Pinpoint the cell where the given text exists, returning its [x, y] midpoint coordinate. 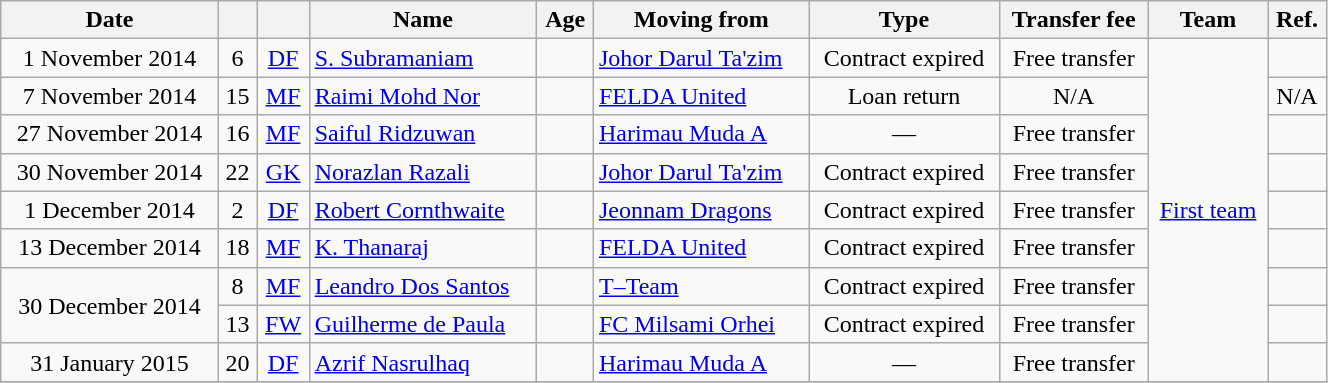
FC Milsami Orhei [700, 324]
Type [904, 20]
FW [283, 324]
18 [238, 248]
Leandro Dos Santos [423, 286]
Raimi Mohd Nor [423, 96]
Loan return [904, 96]
15 [238, 96]
Age [566, 20]
Guilherme de Paula [423, 324]
Team [1208, 20]
22 [238, 172]
Transfer fee [1074, 20]
K. Thanaraj [423, 248]
Date [110, 20]
13 [238, 324]
20 [238, 362]
13 December 2014 [110, 248]
30 November 2014 [110, 172]
S. Subramaniam [423, 58]
Jeonnam Dragons [700, 210]
16 [238, 134]
Norazlan Razali [423, 172]
1 November 2014 [110, 58]
8 [238, 286]
27 November 2014 [110, 134]
Saiful Ridzuwan [423, 134]
Robert Cornthwaite [423, 210]
2 [238, 210]
T–Team [700, 286]
6 [238, 58]
7 November 2014 [110, 96]
Name [423, 20]
31 January 2015 [110, 362]
Moving from [700, 20]
First team [1208, 210]
Azrif Nasrulhaq [423, 362]
Ref. [1298, 20]
GK [283, 172]
1 December 2014 [110, 210]
30 December 2014 [110, 305]
